Pinpoint the cell where the given text exists, returning its [x, y] midpoint coordinate. 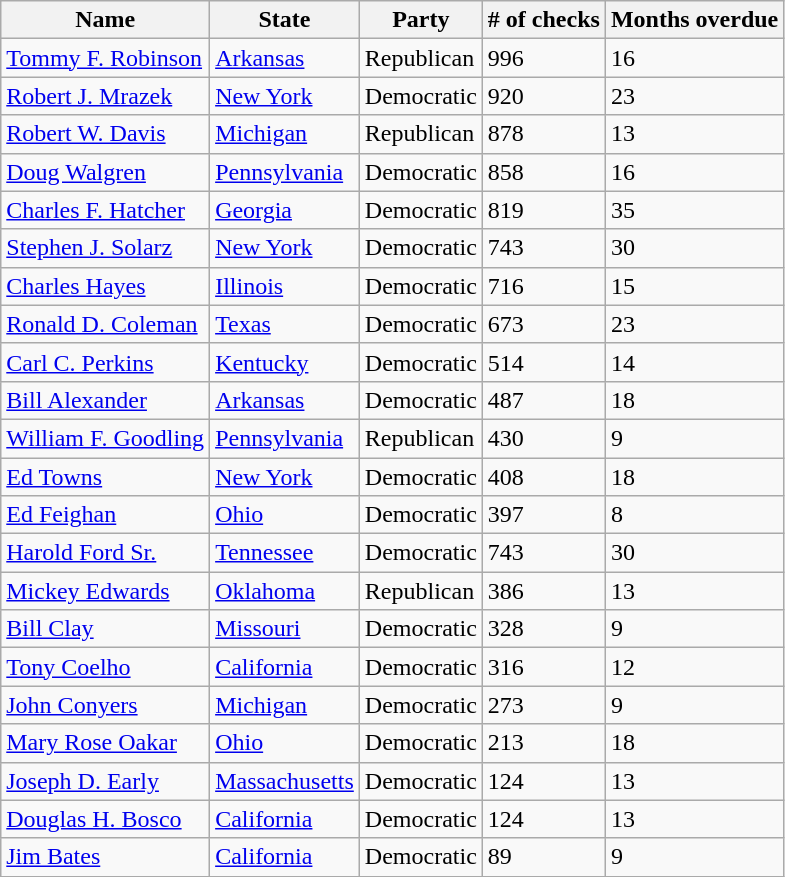
Harold Ford Sr. [106, 553]
328 [544, 629]
Kentucky [285, 362]
Ed Towns [106, 477]
Tony Coelho [106, 667]
Stephen J. Solarz [106, 248]
858 [544, 172]
Bill Alexander [106, 400]
Charles F. Hatcher [106, 210]
Doug Walgren [106, 172]
819 [544, 210]
430 [544, 438]
920 [544, 96]
Georgia [285, 210]
Party [420, 20]
716 [544, 286]
408 [544, 477]
996 [544, 58]
Robert W. Davis [106, 134]
14 [694, 362]
Tommy F. Robinson [106, 58]
Illinois [285, 286]
Massachusetts [285, 781]
Ed Feighan [106, 515]
Missouri [285, 629]
# of checks [544, 20]
487 [544, 400]
Jim Bates [106, 857]
Douglas H. Bosco [106, 819]
397 [544, 515]
386 [544, 591]
Bill Clay [106, 629]
State [285, 20]
514 [544, 362]
Tennessee [285, 553]
673 [544, 324]
213 [544, 743]
8 [694, 515]
12 [694, 667]
878 [544, 134]
Texas [285, 324]
15 [694, 286]
Mary Rose Oakar [106, 743]
Charles Hayes [106, 286]
Name [106, 20]
Robert J. Mrazek [106, 96]
Joseph D. Early [106, 781]
89 [544, 857]
John Conyers [106, 705]
35 [694, 210]
Oklahoma [285, 591]
William F. Goodling [106, 438]
Mickey Edwards [106, 591]
273 [544, 705]
Carl C. Perkins [106, 362]
Months overdue [694, 20]
Ronald D. Coleman [106, 324]
316 [544, 667]
